Provide the [x, y] coordinate of the cell's center where the given text is located.  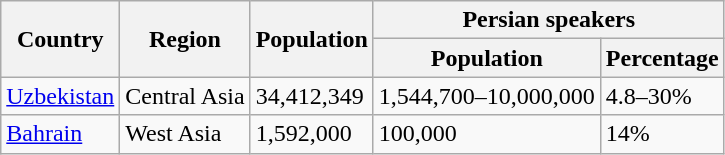
34,412,349 [312, 96]
Bahrain [60, 134]
West Asia [185, 134]
14% [662, 134]
Persian speakers [548, 20]
Percentage [662, 58]
Region [185, 39]
Country [60, 39]
1,592,000 [312, 134]
Uzbekistan [60, 96]
1,544,700–10,000,000 [486, 96]
100,000 [486, 134]
4.8–30% [662, 96]
Central Asia [185, 96]
